Pinpoint the cell where the given text exists, returning its [x, y] midpoint coordinate. 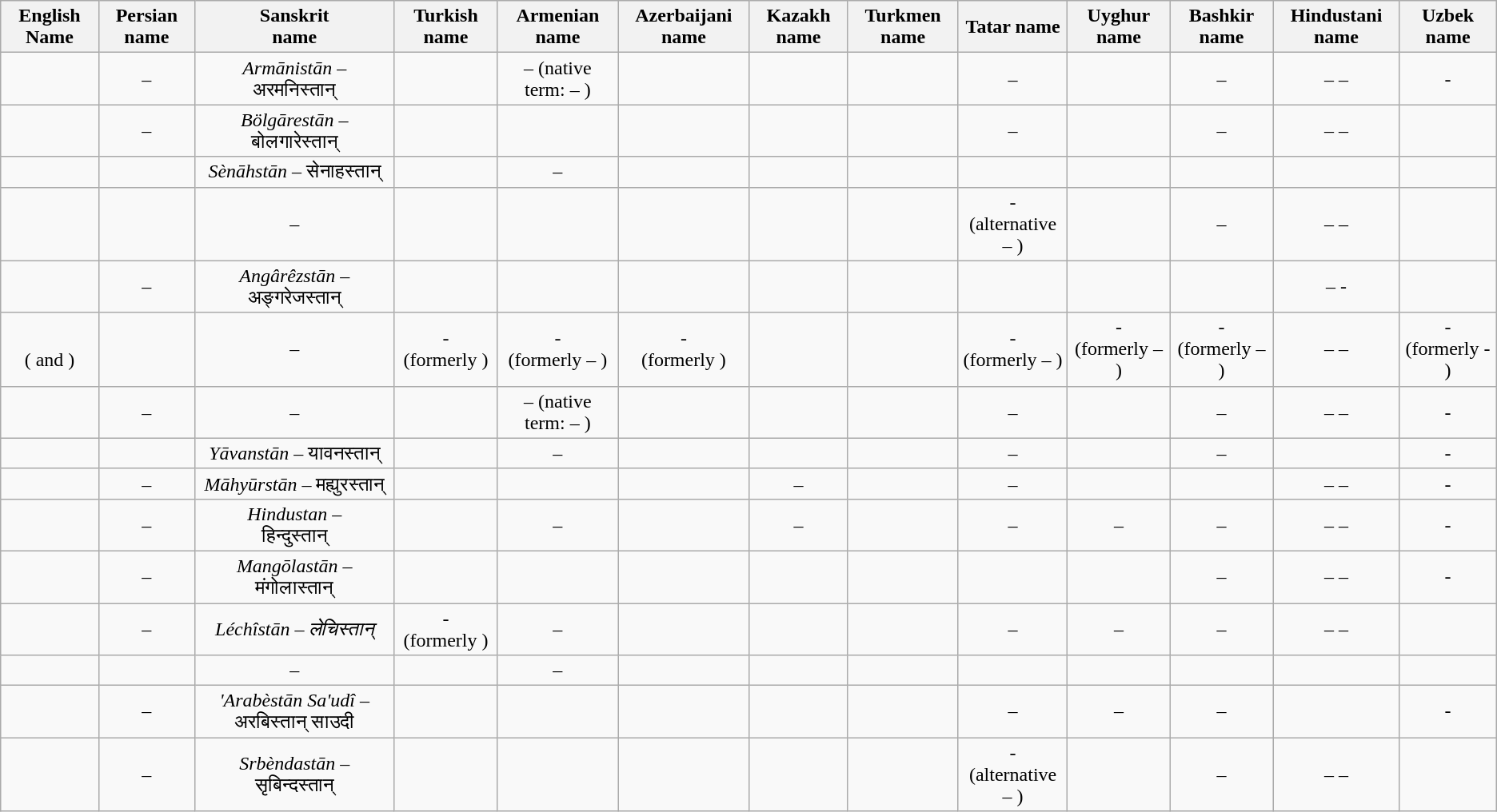
( and ) [50, 349]
-(formerly - ) [1447, 349]
Yāvanstān – यावनस्तान् [294, 453]
Kazakh name [798, 27]
Turkmen name [903, 27]
Tatar name [1012, 27]
Persian name [146, 27]
-(formerly –) [1119, 349]
Māhyūrstān – मह्युरस्तान् [294, 484]
Mangōlastān – मंगोलास्तान् [294, 577]
Sanskritname [294, 27]
Uyghur name [1119, 27]
Hindustan –हिन्दुस्तान् [294, 524]
Uzbek name [1447, 27]
Sènāhstān – सेनाहस्तान् [294, 172]
Bashkir name [1222, 27]
'Arabèstān Sa'udî – अरबिस्तान् साउदी [294, 711]
Bölgārestān – बोलगारेस्तान् [294, 131]
Léchîstān – लेचिस्तान् [294, 628]
– - [1336, 286]
Turkish name [446, 27]
Hindustani name [1336, 27]
Srbèndastān – सृबिन्दस्तान् [294, 774]
Armenian name [558, 27]
Armānistān – अरमनिस्तान् [294, 78]
English Name [50, 27]
Angârêzstān – अङ्गरेजस्तान् [294, 286]
Azerbaijani name [684, 27]
